Detect which cell encompasses the target text, then output its [X, Y] center coordinate. 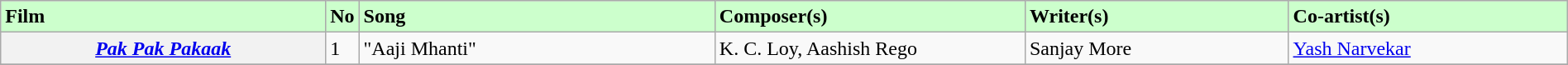
K. C. Loy, Aashish Rego [870, 48]
1 [342, 48]
"Aaji Mhanti" [537, 48]
Co-artist(s) [1427, 17]
Composer(s) [870, 17]
Song [537, 17]
Yash Narvekar [1427, 48]
Pak Pak Pakaak [164, 48]
No [342, 17]
Sanjay More [1156, 48]
Writer(s) [1156, 17]
Film [164, 17]
